Determine the [X, Y] coordinate at the center of the cell enclosing the given text.  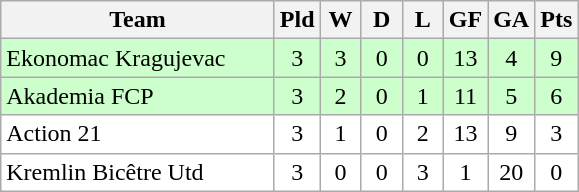
6 [556, 96]
Pts [556, 20]
GA [512, 20]
W [340, 20]
L [422, 20]
Action 21 [138, 134]
GF [465, 20]
Pld [297, 20]
20 [512, 172]
Ekonomac Kragujevac [138, 58]
Team [138, 20]
11 [465, 96]
5 [512, 96]
Akademia FCP [138, 96]
4 [512, 58]
Kremlin Bicêtre Utd [138, 172]
D [382, 20]
